Detect which cell encompasses the target text, then output its [X, Y] center coordinate. 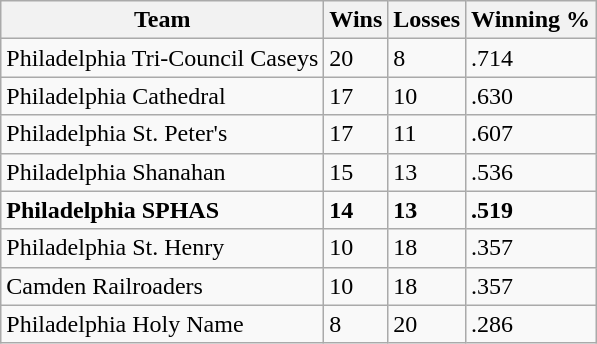
.714 [531, 58]
Camden Railroaders [162, 286]
Losses [427, 20]
Philadelphia Holy Name [162, 324]
.607 [531, 134]
Philadelphia St. Henry [162, 248]
15 [356, 172]
Philadelphia St. Peter's [162, 134]
.536 [531, 172]
Philadelphia Tri-Council Caseys [162, 58]
Winning % [531, 20]
.630 [531, 96]
Wins [356, 20]
Team [162, 20]
14 [356, 210]
.519 [531, 210]
Philadelphia Shanahan [162, 172]
.286 [531, 324]
Philadelphia SPHAS [162, 210]
Philadelphia Cathedral [162, 96]
11 [427, 134]
